Locate the cell with the specified text and output its (X, Y) center coordinate. 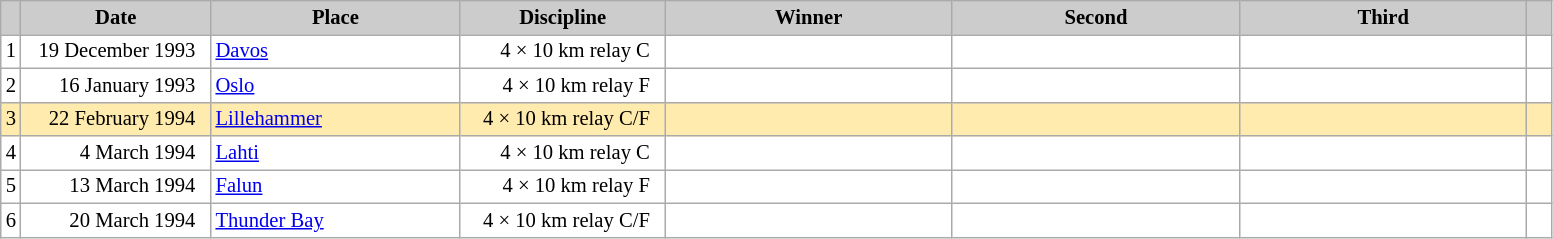
Lahti (336, 153)
Davos (336, 51)
20 March 1994 (116, 220)
4 March 1994 (116, 153)
Falun (336, 186)
Place (336, 17)
Second (1096, 17)
Winner (808, 17)
Discipline (562, 17)
3 (11, 119)
Oslo (336, 85)
6 (11, 220)
5 (11, 186)
Third (1384, 17)
4 (11, 153)
13 March 1994 (116, 186)
19 December 1993 (116, 51)
16 January 1993 (116, 85)
2 (11, 85)
Date (116, 17)
22 February 1994 (116, 119)
Thunder Bay (336, 220)
Lillehammer (336, 119)
1 (11, 51)
